Search for the cell housing the specified text and yield its (X, Y) center coordinate. 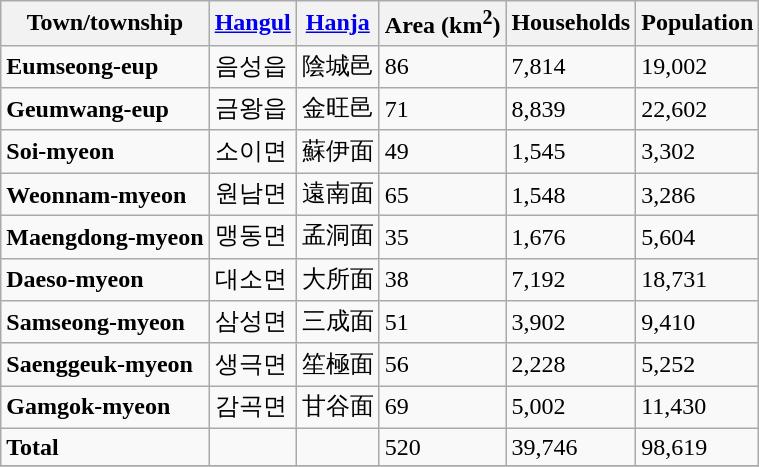
맹동면 (252, 238)
蘇伊面 (338, 152)
11,430 (698, 408)
遠南面 (338, 194)
원남면 (252, 194)
65 (442, 194)
甘谷面 (338, 408)
음성읍 (252, 66)
5,002 (571, 408)
8,839 (571, 110)
7,814 (571, 66)
소이면 (252, 152)
Eumseong-eup (105, 66)
39,746 (571, 447)
56 (442, 364)
Gamgok-myeon (105, 408)
삼성면 (252, 322)
49 (442, 152)
생극면 (252, 364)
Hangul (252, 24)
38 (442, 280)
감곡면 (252, 408)
孟洞面 (338, 238)
Area (km2) (442, 24)
Households (571, 24)
5,604 (698, 238)
51 (442, 322)
520 (442, 447)
金旺邑 (338, 110)
笙極面 (338, 364)
1,676 (571, 238)
22,602 (698, 110)
금왕읍 (252, 110)
98,619 (698, 447)
Samseong-myeon (105, 322)
대소면 (252, 280)
69 (442, 408)
1,545 (571, 152)
3,302 (698, 152)
Saenggeuk-myeon (105, 364)
Population (698, 24)
2,228 (571, 364)
陰城邑 (338, 66)
Geumwang-eup (105, 110)
3,902 (571, 322)
Hanja (338, 24)
3,286 (698, 194)
5,252 (698, 364)
三成面 (338, 322)
18,731 (698, 280)
7,192 (571, 280)
Maengdong-myeon (105, 238)
86 (442, 66)
Total (105, 447)
Weonnam-myeon (105, 194)
大所面 (338, 280)
1,548 (571, 194)
Daeso-myeon (105, 280)
Town/township (105, 24)
19,002 (698, 66)
Soi-myeon (105, 152)
35 (442, 238)
71 (442, 110)
9,410 (698, 322)
